Return the (X, Y) coordinate for the center point of the cell that contains the specified text.  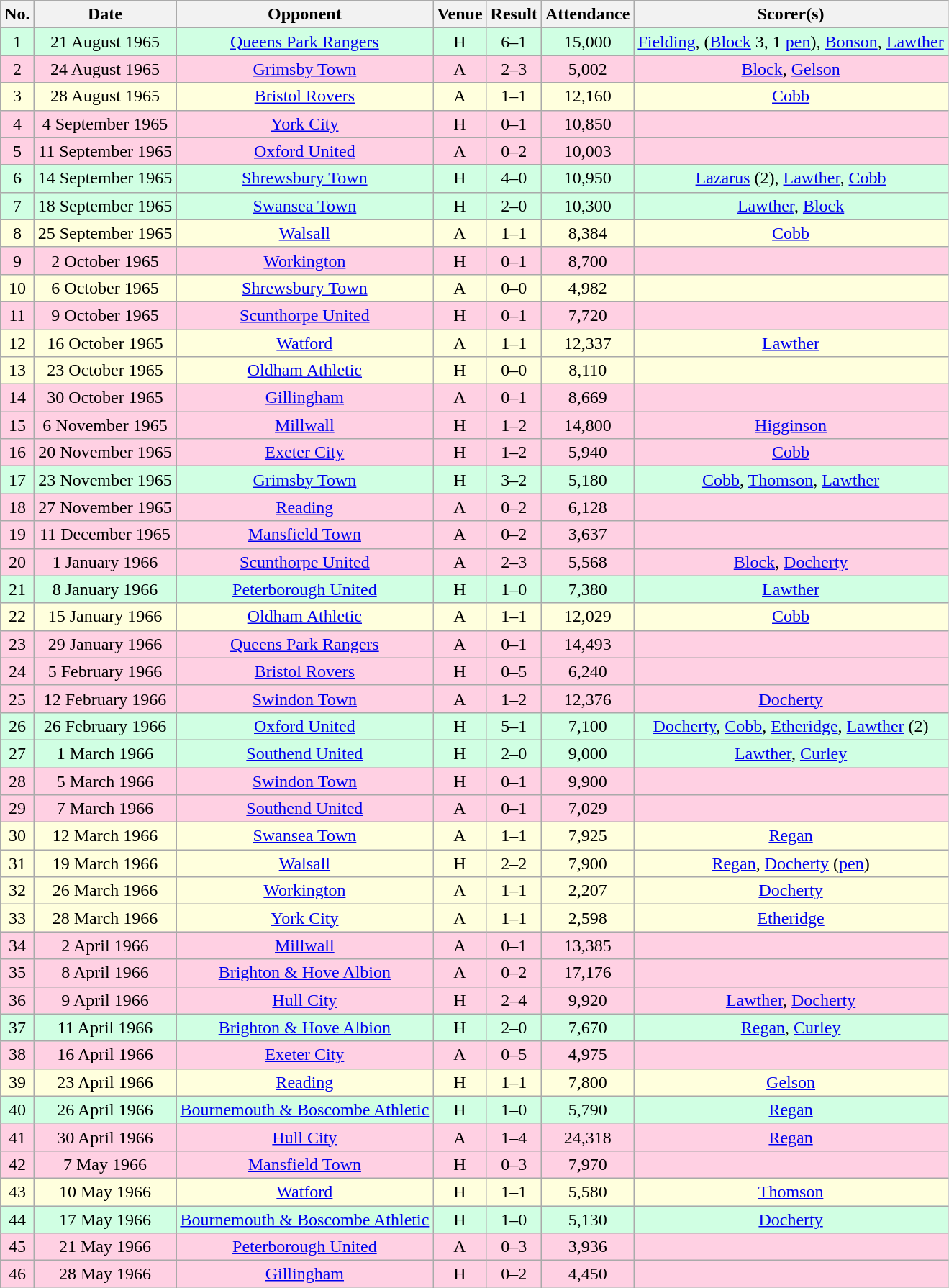
15 (17, 425)
10,003 (587, 151)
12 March 1966 (105, 836)
Date (105, 14)
Cobb, Thomson, Lawther (791, 480)
13,385 (587, 945)
8 January 1966 (105, 589)
12 (17, 343)
30 April 1966 (105, 1137)
28 March 1966 (105, 918)
26 March 1966 (105, 891)
8,384 (587, 233)
7,925 (587, 836)
Attendance (587, 14)
2 April 1966 (105, 945)
4,982 (587, 288)
8,700 (587, 260)
Higginson (791, 425)
29 January 1966 (105, 644)
Lazarus (2), Lawther, Cobb (791, 178)
17 May 1966 (105, 1220)
3–2 (514, 480)
2,598 (587, 918)
24,318 (587, 1137)
23 (17, 644)
19 (17, 535)
7 May 1966 (105, 1164)
7,970 (587, 1164)
3 (17, 96)
Lawther, Curley (791, 753)
19 March 1966 (105, 863)
34 (17, 945)
29 (17, 809)
7 (17, 206)
Lawther, Block (791, 206)
11 December 1965 (105, 535)
42 (17, 1164)
28 (17, 781)
Lawther, Docherty (791, 1000)
10 (17, 288)
6,128 (587, 507)
25 September 1965 (105, 233)
6–1 (514, 42)
15,000 (587, 42)
5 February 1966 (105, 671)
16 October 1965 (105, 343)
7,800 (587, 1082)
1 (17, 42)
6 (17, 178)
Regan, Curley (791, 1028)
9 (17, 260)
12,029 (587, 617)
43 (17, 1192)
3,936 (587, 1247)
Scorer(s) (791, 14)
1 January 1966 (105, 562)
7,900 (587, 863)
4 (17, 124)
7,670 (587, 1028)
33 (17, 918)
30 (17, 836)
7,720 (587, 315)
37 (17, 1028)
7 March 1966 (105, 809)
10,300 (587, 206)
Thomson (791, 1192)
2–4 (514, 1000)
10,950 (587, 178)
4–0 (514, 178)
44 (17, 1220)
9,900 (587, 781)
21 (17, 589)
24 August 1965 (105, 69)
9 April 1966 (105, 1000)
4,450 (587, 1274)
5,790 (587, 1110)
12,337 (587, 343)
Regan, Docherty (pen) (791, 863)
1 March 1966 (105, 753)
26 (17, 726)
20 (17, 562)
36 (17, 1000)
18 September 1965 (105, 206)
12,376 (587, 699)
32 (17, 891)
8,110 (587, 371)
9 October 1965 (105, 315)
22 (17, 617)
Block, Docherty (791, 562)
7,029 (587, 809)
Gelson (791, 1082)
6 October 1965 (105, 288)
17 (17, 480)
7,100 (587, 726)
6 November 1965 (105, 425)
13 (17, 371)
6,240 (587, 671)
38 (17, 1055)
14,493 (587, 644)
Docherty, Cobb, Etheridge, Lawther (2) (791, 726)
2 (17, 69)
4 September 1965 (105, 124)
5,002 (587, 69)
No. (17, 14)
10,850 (587, 124)
Venue (460, 14)
25 (17, 699)
30 October 1965 (105, 398)
5,568 (587, 562)
7,380 (587, 589)
2–2 (514, 863)
39 (17, 1082)
12 February 1966 (105, 699)
Block, Gelson (791, 69)
35 (17, 973)
28 August 1965 (105, 96)
5 (17, 151)
14,800 (587, 425)
20 November 1965 (105, 453)
Opponent (305, 14)
5,180 (587, 480)
8 (17, 233)
5–1 (514, 726)
5,580 (587, 1192)
9,920 (587, 1000)
40 (17, 1110)
45 (17, 1247)
16 (17, 453)
Fielding, (Block 3, 1 pen), Bonson, Lawther (791, 42)
27 (17, 753)
10 May 1966 (105, 1192)
5,940 (587, 453)
21 August 1965 (105, 42)
8,669 (587, 398)
11 April 1966 (105, 1028)
17,176 (587, 973)
14 (17, 398)
23 November 1965 (105, 480)
27 November 1965 (105, 507)
Etheridge (791, 918)
41 (17, 1137)
23 October 1965 (105, 371)
11 September 1965 (105, 151)
21 May 1966 (105, 1247)
46 (17, 1274)
28 May 1966 (105, 1274)
9,000 (587, 753)
2 October 1965 (105, 260)
31 (17, 863)
5,130 (587, 1220)
18 (17, 507)
14 September 1965 (105, 178)
15 January 1966 (105, 617)
2,207 (587, 891)
5 March 1966 (105, 781)
11 (17, 315)
3,637 (587, 535)
26 April 1966 (105, 1110)
1–4 (514, 1137)
16 April 1966 (105, 1055)
8 April 1966 (105, 973)
23 April 1966 (105, 1082)
24 (17, 671)
12,160 (587, 96)
4,975 (587, 1055)
26 February 1966 (105, 726)
Result (514, 14)
